For the text-containing cell, return its midpoint in [x, y] coordinate format. 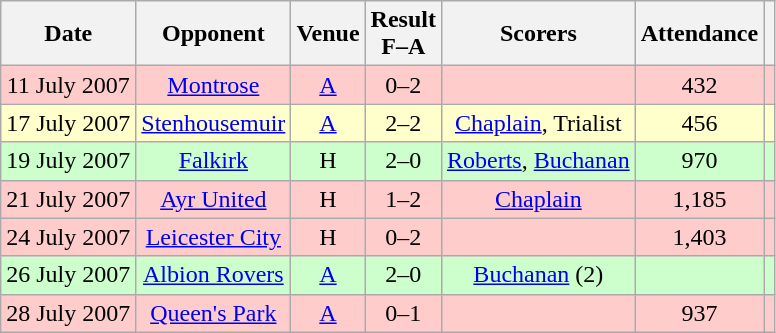
Chaplain [538, 199]
456 [699, 123]
26 July 2007 [68, 275]
19 July 2007 [68, 161]
937 [699, 313]
Roberts, Buchanan [538, 161]
Albion Rovers [214, 275]
Falkirk [214, 161]
2–2 [403, 123]
21 July 2007 [68, 199]
Attendance [699, 34]
Opponent [214, 34]
Leicester City [214, 237]
11 July 2007 [68, 85]
Venue [328, 34]
ResultF–A [403, 34]
Scorers [538, 34]
Ayr United [214, 199]
Montrose [214, 85]
28 July 2007 [68, 313]
24 July 2007 [68, 237]
1,403 [699, 237]
0–1 [403, 313]
970 [699, 161]
1,185 [699, 199]
Buchanan (2) [538, 275]
Date [68, 34]
432 [699, 85]
1–2 [403, 199]
Queen's Park [214, 313]
Chaplain, Trialist [538, 123]
17 July 2007 [68, 123]
Stenhousemuir [214, 123]
